Pinpoint the cell where the given text exists, returning its (x, y) midpoint coordinate. 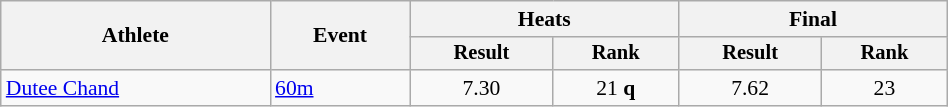
Dutee Chand (136, 88)
7.30 (482, 88)
7.62 (750, 88)
Heats (544, 19)
Athlete (136, 36)
23 (885, 88)
Final (814, 19)
60m (340, 88)
Event (340, 36)
21 q (616, 88)
